Determine the [X, Y] coordinate at the center of the cell enclosing the given text.  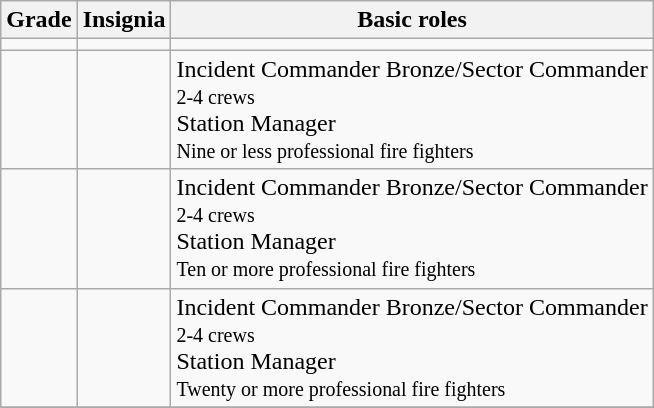
Incident Commander Bronze/Sector Commander2-4 crewsStation ManagerNine or less professional fire fighters [412, 110]
Insignia [124, 20]
Incident Commander Bronze/Sector Commander2-4 crewsStation ManagerTwenty or more professional fire fighters [412, 348]
Basic roles [412, 20]
Incident Commander Bronze/Sector Commander2-4 crewsStation ManagerTen or more professional fire fighters [412, 228]
Grade [39, 20]
